Pinpoint the cell where the given text exists, returning its (x, y) midpoint coordinate. 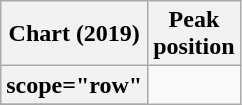
scope="row" (74, 85)
Peakposition (194, 34)
Chart (2019) (74, 34)
